Search for the cell housing the specified text and yield its [x, y] center coordinate. 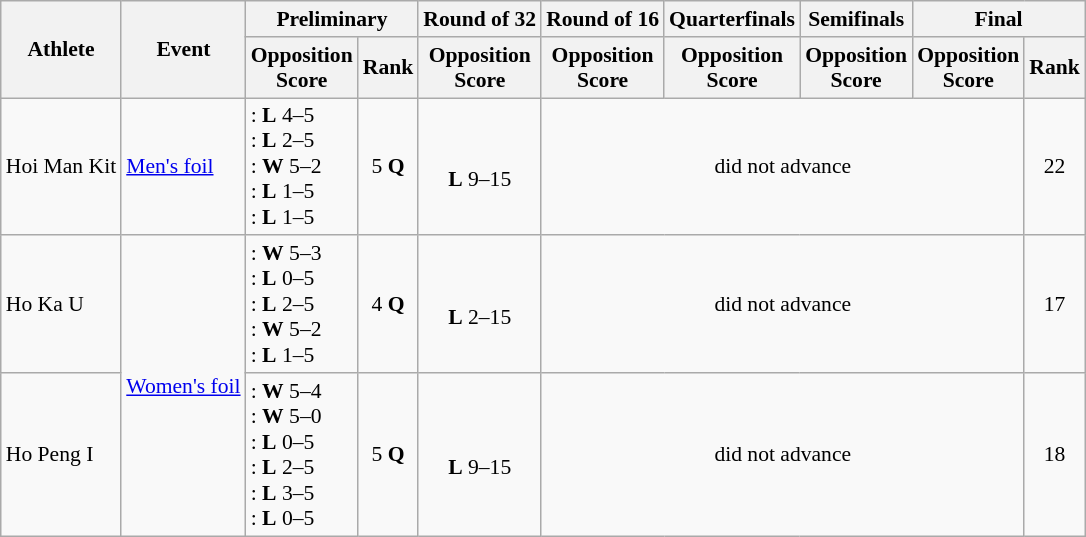
Quarterfinals [732, 19]
Women's foil [183, 386]
Ho Peng I [61, 454]
: L 4–5: L 2–5: W 5–2: L 1–5: L 1–5 [302, 167]
Round of 16 [602, 19]
18 [1054, 454]
22 [1054, 167]
Round of 32 [480, 19]
4 Q [388, 305]
Semifinals [856, 19]
: W 5–3: L 0–5: L 2–5: W 5–2: L 1–5 [302, 305]
Men's foil [183, 167]
: W 5–4: W 5–0: L 0–5: L 2–5: L 3–5: L 0–5 [302, 454]
Athlete [61, 50]
Preliminary [332, 19]
Ho Ka U [61, 305]
17 [1054, 305]
Hoi Man Kit [61, 167]
Final [998, 19]
Event [183, 50]
L 2–15 [480, 305]
